Pinpoint the cell where the given text exists, returning its (x, y) midpoint coordinate. 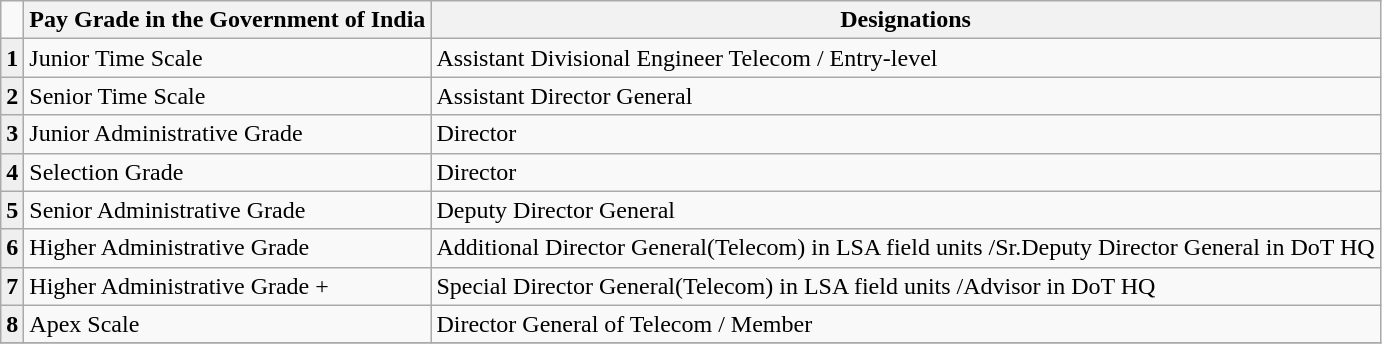
Deputy Director General (906, 210)
5 (12, 210)
3 (12, 134)
Special Director General(Telecom) in LSA field units /Advisor in DoT HQ (906, 286)
Higher Administrative Grade (228, 248)
Junior Administrative Grade (228, 134)
Apex Scale (228, 324)
Designations (906, 20)
2 (12, 96)
Assistant Divisional Engineer Telecom / Entry-level (906, 58)
1 (12, 58)
Pay Grade in the Government of India (228, 20)
7 (12, 286)
Additional Director General(Telecom) in LSA field units /Sr.Deputy Director General in DoT HQ (906, 248)
4 (12, 172)
Senior Time Scale (228, 96)
Selection Grade (228, 172)
Senior Administrative Grade (228, 210)
Assistant Director General (906, 96)
6 (12, 248)
8 (12, 324)
Director General of Telecom / Member (906, 324)
Higher Administrative Grade + (228, 286)
Junior Time Scale (228, 58)
